For the text-containing cell, return its midpoint in (x, y) coordinate format. 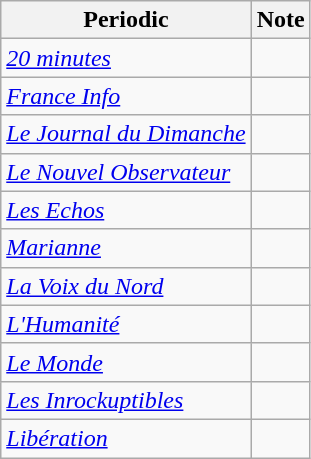
Le Monde (126, 362)
France Info (126, 96)
La Voix du Nord (126, 286)
Note (280, 20)
Marianne (126, 248)
Periodic (126, 20)
Les Echos (126, 210)
Les Inrockuptibles (126, 400)
Libération (126, 438)
L'Humanité (126, 324)
20 minutes (126, 58)
Le Journal du Dimanche (126, 134)
Le Nouvel Observateur (126, 172)
